Pinpoint the cell where the given text exists, returning its [X, Y] midpoint coordinate. 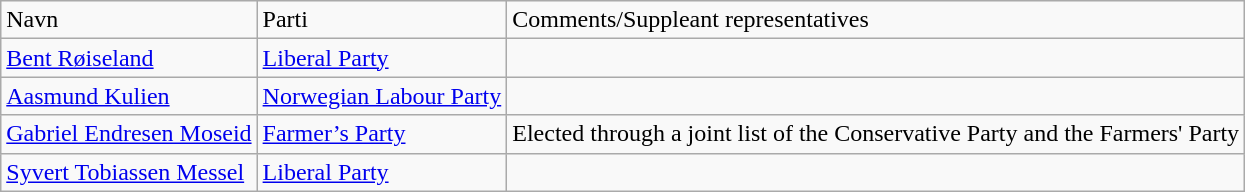
Parti [382, 20]
Bent Røiseland [129, 58]
Norwegian Labour Party [382, 96]
Elected through a joint list of the Conservative Party and the Farmers' Party [876, 134]
Farmer’s Party [382, 134]
Navn [129, 20]
Comments/Suppleant representatives [876, 20]
Gabriel Endresen Moseid [129, 134]
Aasmund Kulien [129, 96]
Syvert Tobiassen Messel [129, 172]
